Determine the (x, y) coordinate at the center of the cell enclosing the given text.  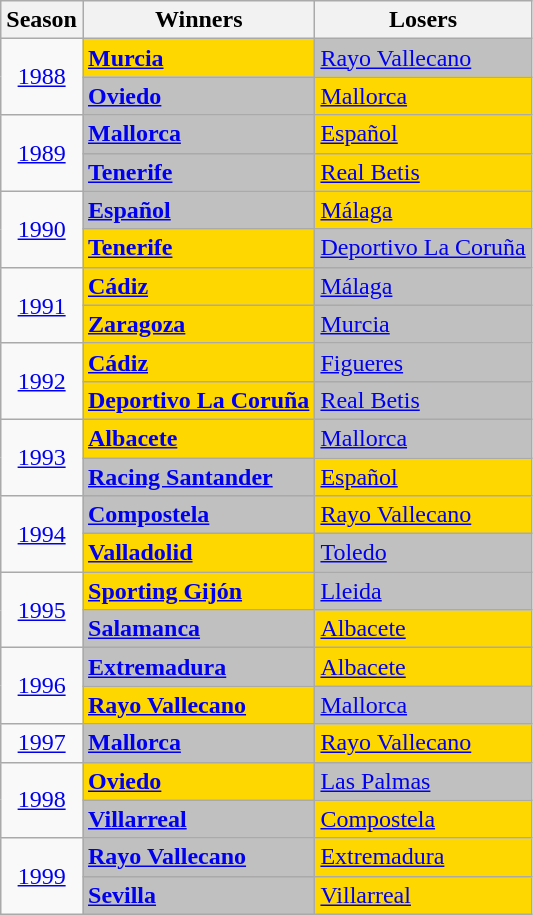
1993 (42, 457)
1997 (42, 743)
1989 (42, 153)
Season (42, 20)
1995 (42, 610)
Lleida (423, 591)
1999 (42, 876)
1994 (42, 534)
Racing Santander (198, 477)
Zaragoza (198, 324)
Salamanca (198, 629)
Valladolid (198, 553)
Toledo (423, 553)
Losers (423, 20)
1998 (42, 800)
Sporting Gijón (198, 591)
Las Palmas (423, 781)
Sevilla (198, 895)
1992 (42, 381)
Figueres (423, 362)
Winners (198, 20)
1988 (42, 77)
1996 (42, 686)
1991 (42, 305)
1990 (42, 229)
